Pinpoint the cell where the given text exists, returning its [x, y] midpoint coordinate. 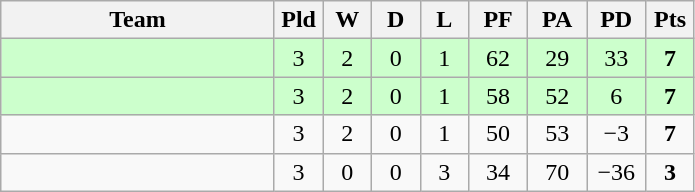
52 [558, 96]
W [348, 20]
53 [558, 134]
PA [558, 20]
PD [616, 20]
Team [138, 20]
−36 [616, 172]
70 [558, 172]
29 [558, 58]
L [444, 20]
Pts [670, 20]
6 [616, 96]
PF [498, 20]
−3 [616, 134]
Pld [298, 20]
D [396, 20]
58 [498, 96]
62 [498, 58]
34 [498, 172]
50 [498, 134]
33 [616, 58]
